Search for the cell housing the specified text and yield its [X, Y] center coordinate. 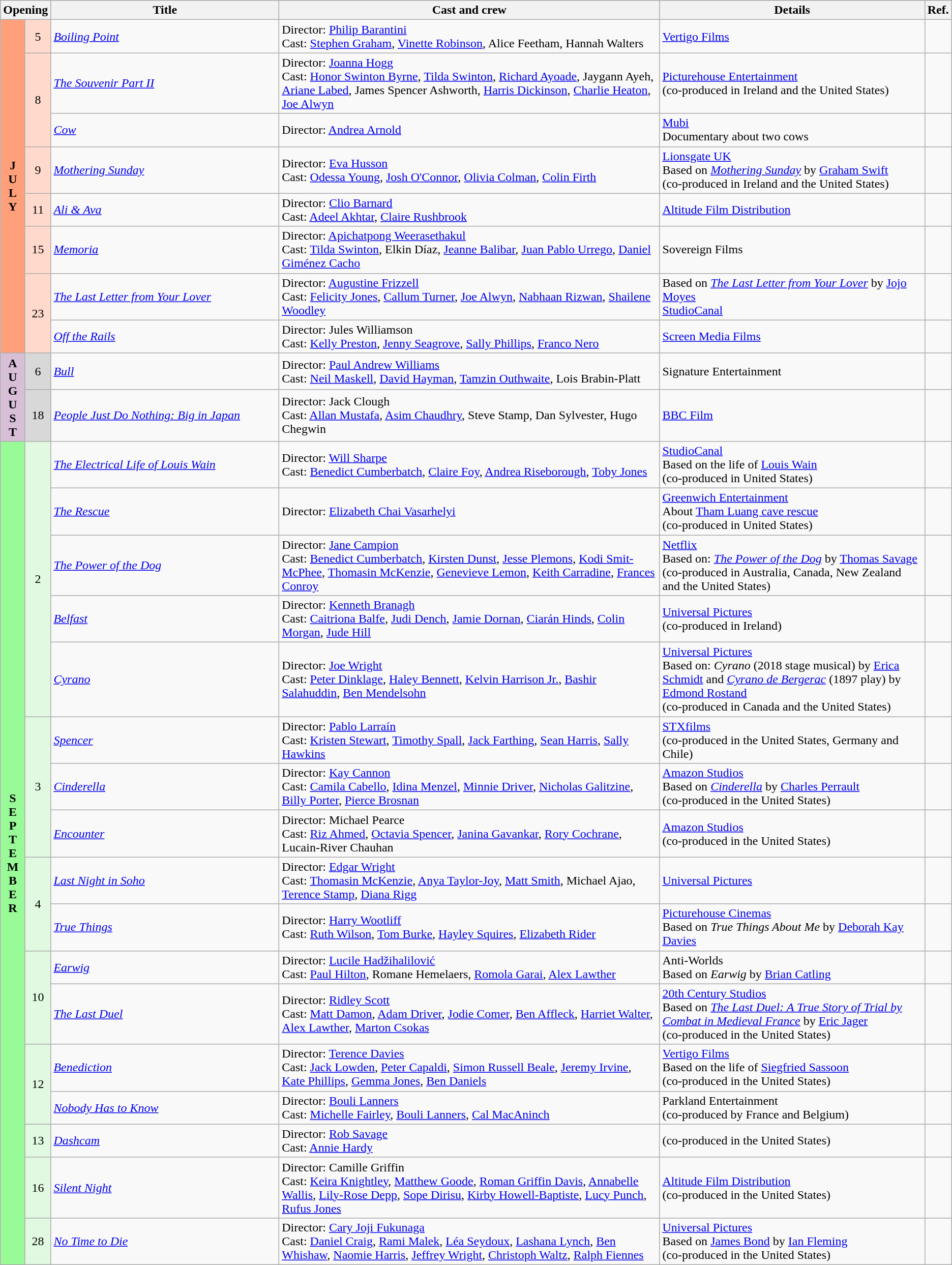
20th Century Studios Based on The Last Duel: A True Story of Trial by Combat in Medieval France by Eric Jager (co-produced in the United States) [792, 1014]
Altitude Film Distribution [792, 210]
3 [38, 787]
Off the Rails [165, 337]
Boiling Point [165, 37]
Director: Ridley Scott Cast: Matt Damon, Adam Driver, Jodie Comer, Ben Affleck, Harriet Walter, Alex Lawther, Marton Csokas [469, 1014]
5 [38, 37]
Director: Eva Husson Cast: Odessa Young, Josh O'Connor, Olivia Colman, Colin Firth [469, 170]
Cast and crew [469, 10]
Based on The Last Letter from Your Lover by Jojo Moyes StudioCanal [792, 297]
Director: Will SharpeCast: Benedict Cumberbatch, Claire Foy, Andrea Riseborough, Toby Jones [469, 464]
The Rescue [165, 511]
Vertigo Films Based on the life of Siegfried Sassoon (co-produced in the United States) [792, 1068]
Belfast [165, 619]
Director: Jules Williamson Cast: Kelly Preston, Jenny Seagrove, Sally Phillips, Franco Nero [469, 337]
Lionsgate UK Based on Mothering Sunday by Graham Swift (co-produced in Ireland and the United States) [792, 170]
Ali & Ava [165, 210]
Director: Kenneth Branagh Cast: Caitriona Balfe, Judi Dench, Jamie Dornan, Ciarán Hinds, Colin Morgan, Jude Hill [469, 619]
Mothering Sunday [165, 170]
Spencer [165, 740]
8 [38, 100]
23 [38, 313]
Encounter [165, 834]
Mubi Documentary about two cows [792, 130]
Director: Lucile Hadžihalilović Cast: Paul Hilton, Romane Hemelaers, Romola Garai, Alex Lawther [469, 967]
Opening [25, 10]
STXfilms (co-produced in the United States, Germany and Chile) [792, 740]
Ref. [938, 10]
Director: Jack Clough Cast: Allan Mustafa, Asim Chaudhry, Steve Stamp, Dan Sylvester, Hugo Chegwin [469, 415]
Picturehouse Cinemas Based on True Things About Me by Deborah Kay Davies [792, 927]
12 [38, 1084]
The Power of the Dog [165, 566]
Director: Rob Savage Cast: Annie Hardy [469, 1140]
Director: Harry Wootliff Cast: Ruth Wilson, Tom Burke, Hayley Squires, Elizabeth Rider [469, 927]
Details [792, 10]
SEPTEMBER [13, 852]
Silent Night [165, 1187]
Dashcam [165, 1140]
Memoria [165, 250]
Director: Paul Andrew Williams Cast: Neil Maskell, David Hayman, Tamzin Outhwaite, Lois Brabin-Platt [469, 371]
18 [38, 415]
Director: Philip Barantini Cast: Stephen Graham, Vinette Robinson, Alice Feetham, Hannah Walters [469, 37]
2 [38, 579]
6 [38, 371]
Screen Media Films [792, 337]
Director: Michael Pearce Cast: Riz Ahmed, Octavia Spencer, Janina Gavankar, Rory Cochrane, Lucain-River Chauhan [469, 834]
Universal Pictures Based on James Bond by Ian Fleming (co-produced in the United States) [792, 1241]
16 [38, 1187]
Universal Pictures (co-produced in Ireland) [792, 619]
10 [38, 997]
Director: Apichatpong Weerasethakul Cast: Tilda Swinton, Elkin Díaz, Jeanne Balibar, Juan Pablo Urrego, Daniel Giménez Cacho [469, 250]
AUGUST [13, 397]
The Souvenir Part II [165, 83]
Nobody Has to Know [165, 1108]
The Last Letter from Your Lover [165, 297]
No Time to Die [165, 1241]
The Electrical Life of Louis Wain [165, 464]
Picturehouse Entertainment (co-produced in Ireland and the United States) [792, 83]
Anti-Worlds Based on Earwig by Brian Catling [792, 967]
15 [38, 250]
Director: Joe Wright Cast: Peter Dinklage, Haley Bennett, Kelvin Harrison Jr., Bashir Salahuddin, Ben Mendelsohn [469, 680]
Last Night in Soho [165, 880]
(co-produced in the United States) [792, 1140]
The Last Duel [165, 1014]
Director: Clio Barnard Cast: Adeel Akhtar, Claire Rushbrook [469, 210]
Greenwich Entertainment About Tham Luang cave rescue (co-produced in United States) [792, 511]
Director: Elizabeth Chai Vasarhelyi [469, 511]
JULY [13, 187]
Vertigo Films [792, 37]
BBC Film [792, 415]
People Just Do Nothing: Big in Japan [165, 415]
Amazon Studios Based on Cinderella by Charles Perrault (co-produced in the United States) [792, 787]
Director: Kay Cannon Cast: Camila Cabello, Idina Menzel, Minnie Driver, Nicholas Galitzine, Billy Porter, Pierce Brosnan [469, 787]
Cyrano [165, 680]
Title [165, 10]
Netflix Based on: The Power of the Dog by Thomas Savage (co-produced in Australia, Canada, New Zealand and the United States) [792, 566]
Cow [165, 130]
Director: Bouli Lanners Cast: Michelle Fairley, Bouli Lanners, Cal MacAninch [469, 1108]
Benediction [165, 1068]
9 [38, 170]
Universal Pictures [792, 880]
Director: Pablo Larraín Cast: Kristen Stewart, Timothy Spall, Jack Farthing, Sean Harris, Sally Hawkins [469, 740]
Director: Edgar Wright Cast: Thomasin McKenzie, Anya Taylor-Joy, Matt Smith, Michael Ajao, Terence Stamp, Diana Rigg [469, 880]
True Things [165, 927]
Altitude Film Distribution(co-produced in the United States) [792, 1187]
Cinderella [165, 787]
Parkland Entertainment (co-produced by France and Belgium) [792, 1108]
4 [38, 904]
Director: Andrea Arnold [469, 130]
Director: Terence Davies Cast: Jack Lowden, Peter Capaldi, Simon Russell Beale, Jeremy Irvine, Kate Phillips, Gemma Jones, Ben Daniels [469, 1068]
28 [38, 1241]
13 [38, 1140]
Signature Entertainment [792, 371]
11 [38, 210]
StudioCanal Based on the life of Louis Wain (co-produced in United States) [792, 464]
Director: Augustine Frizzell Cast: Felicity Jones, Callum Turner, Joe Alwyn, Nabhaan Rizwan, Shailene Woodley [469, 297]
Sovereign Films [792, 250]
Bull [165, 371]
Amazon Studios (co-produced in the United States) [792, 834]
Earwig [165, 967]
